Output the [X, Y] coordinate of the center of the cell containing the given text.  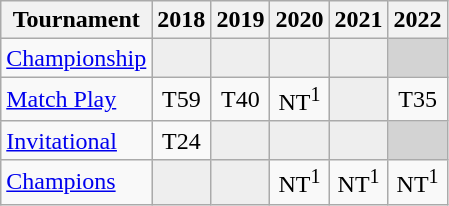
T40 [240, 100]
2018 [182, 20]
T24 [182, 140]
2019 [240, 20]
Tournament [76, 20]
Match Play [76, 100]
Championship [76, 58]
T35 [418, 100]
2021 [358, 20]
Champions [76, 182]
2022 [418, 20]
2020 [300, 20]
Invitational [76, 140]
T59 [182, 100]
